Scan for the cell matching the given text and deliver its (X, Y) coordinate at center. 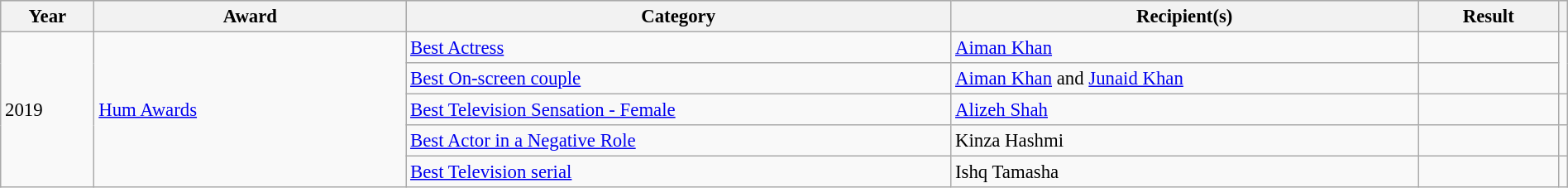
Best Actress (678, 48)
Hum Awards (250, 110)
Alizeh Shah (1184, 110)
2019 (48, 110)
Kinza Hashmi (1184, 141)
Best Actor in a Negative Role (678, 141)
Ishq Tamasha (1184, 172)
Award (250, 17)
Result (1489, 17)
Aiman Khan (1184, 48)
Year (48, 17)
Best Television Sensation - Female (678, 110)
Aiman Khan and Junaid Khan (1184, 79)
Best On-screen couple (678, 79)
Best Television serial (678, 172)
Recipient(s) (1184, 17)
Category (678, 17)
